Capture the cell that displays the provided text and extract its [X, Y] central coordinate. 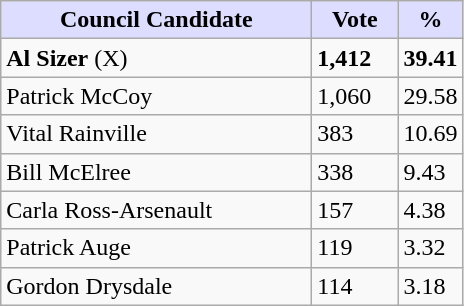
29.58 [430, 96]
Patrick McCoy [156, 96]
Vital Rainville [156, 134]
1,060 [355, 96]
Patrick Auge [156, 248]
9.43 [430, 172]
4.38 [430, 210]
383 [355, 134]
10.69 [430, 134]
Bill McElree [156, 172]
Council Candidate [156, 20]
157 [355, 210]
Vote [355, 20]
119 [355, 248]
39.41 [430, 58]
114 [355, 286]
Gordon Drysdale [156, 286]
Al Sizer (X) [156, 58]
1,412 [355, 58]
338 [355, 172]
Carla Ross-Arsenault [156, 210]
3.18 [430, 286]
% [430, 20]
3.32 [430, 248]
